Identify which cell holds the provided text, then report its [X, Y] central coordinate. 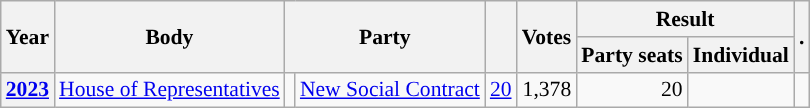
Party seats [632, 55]
Party [385, 36]
. [802, 36]
Votes [547, 36]
1,378 [547, 90]
Individual [741, 55]
Year [28, 36]
New Social Contract [390, 90]
2023 [28, 90]
House of Representatives [170, 90]
Body [170, 36]
Result [685, 19]
